Determine the (X, Y) coordinate at the center of the cell enclosing the given text.  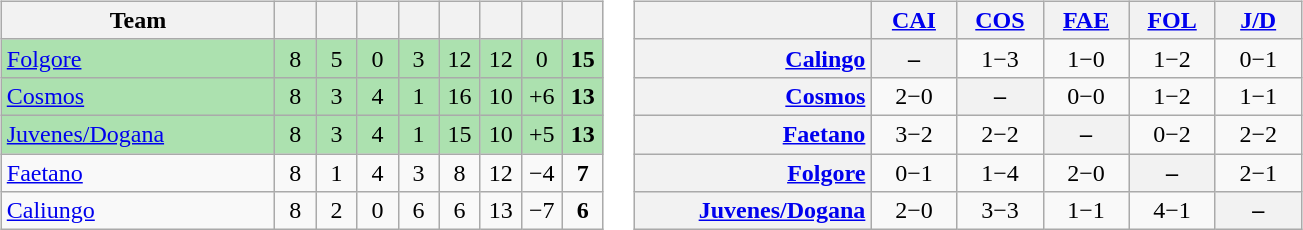
J/D (1258, 20)
FOL (1172, 20)
Team (138, 20)
Calingo (753, 58)
1−3 (1000, 58)
Caliungo (138, 211)
2−1 (1258, 173)
3−2 (914, 134)
0−2 (1172, 134)
4−1 (1172, 211)
COS (1000, 20)
−4 (542, 173)
+6 (542, 96)
−7 (542, 211)
1−0 (1086, 58)
FAE (1086, 20)
CAI (914, 20)
3−3 (1000, 211)
+5 (542, 134)
1−4 (1000, 173)
0−0 (1086, 96)
7 (582, 173)
2 (336, 211)
5 (336, 58)
16 (460, 96)
